Locate the cell with the specified text and output its [X, Y] center coordinate. 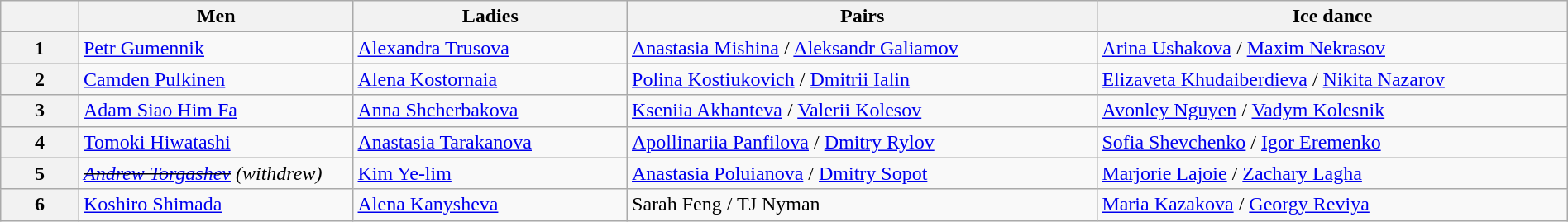
Apollinariia Panfilova / Dmitry Rylov [863, 142]
Arina Ushakova / Maxim Nekrasov [1332, 48]
Pairs [863, 17]
Marjorie Lajoie / Zachary Lagha [1332, 173]
Men [216, 17]
Koshiro Shimada [216, 205]
Ice dance [1332, 17]
Petr Gumennik [216, 48]
4 [40, 142]
Sofia Shevchenko / Igor Eremenko [1332, 142]
Sarah Feng / TJ Nyman [863, 205]
2 [40, 79]
Anastasia Poluianova / Dmitry Sopot [863, 173]
Kseniia Akhanteva / Valerii Kolesov [863, 111]
3 [40, 111]
Tomoki Hiwatashi [216, 142]
Andrew Torgashev (withdrew) [216, 173]
5 [40, 173]
Alena Kostornaia [490, 79]
Elizaveta Khudaiberdieva / Nikita Nazarov [1332, 79]
6 [40, 205]
Adam Siao Him Fa [216, 111]
Kim Ye-lim [490, 173]
Anna Shcherbakova [490, 111]
Polina Kostiukovich / Dmitrii Ialin [863, 79]
Alena Kanysheva [490, 205]
Avonley Nguyen / Vadym Kolesnik [1332, 111]
1 [40, 48]
Anastasia Tarakanova [490, 142]
Anastasia Mishina / Aleksandr Galiamov [863, 48]
Maria Kazakova / Georgy Reviya [1332, 205]
Alexandra Trusova [490, 48]
Ladies [490, 17]
Camden Pulkinen [216, 79]
